Identify which cell holds the provided text, then report its (X, Y) central coordinate. 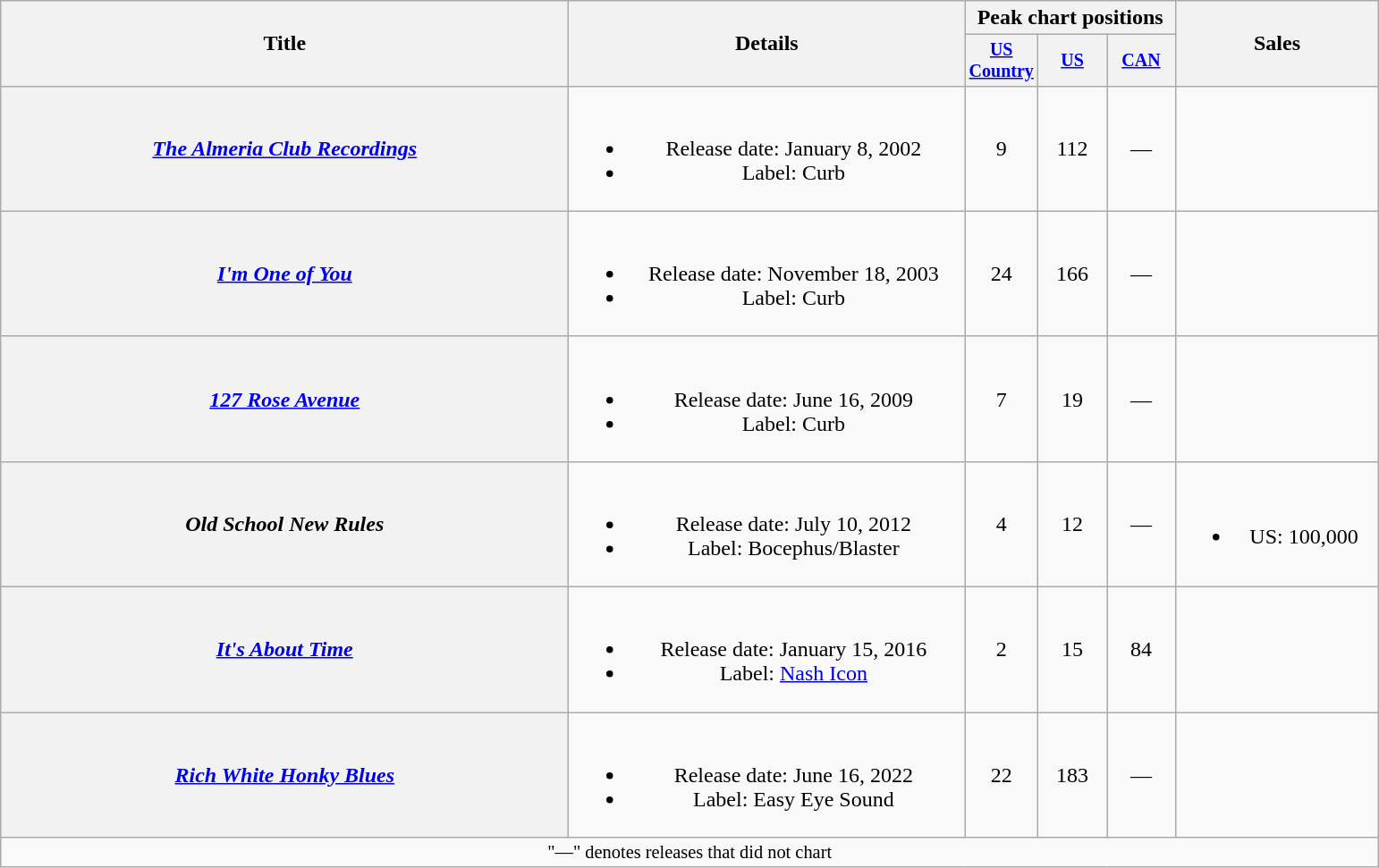
4 (1002, 524)
Release date: January 15, 2016Label: Nash Icon (767, 650)
112 (1073, 148)
Old School New Rules (284, 524)
19 (1073, 399)
Release date: June 16, 2009Label: Curb (767, 399)
Details (767, 44)
Title (284, 44)
166 (1073, 274)
127 Rose Avenue (284, 399)
I'm One of You (284, 274)
24 (1002, 274)
Release date: June 16, 2022Label: Easy Eye Sound (767, 775)
Release date: November 18, 2003Label: Curb (767, 274)
183 (1073, 775)
Release date: July 10, 2012Label: Bocephus/Blaster (767, 524)
Peak chart positions (1070, 18)
84 (1141, 650)
12 (1073, 524)
The Almeria Club Recordings (284, 148)
9 (1002, 148)
US (1073, 61)
15 (1073, 650)
2 (1002, 650)
Rich White Honky Blues (284, 775)
CAN (1141, 61)
US: 100,000 (1277, 524)
Release date: January 8, 2002Label: Curb (767, 148)
US Country (1002, 61)
It's About Time (284, 650)
7 (1002, 399)
Sales (1277, 44)
"—" denotes releases that did not chart (690, 853)
22 (1002, 775)
